Identify which cell holds the provided text, then report its (X, Y) central coordinate. 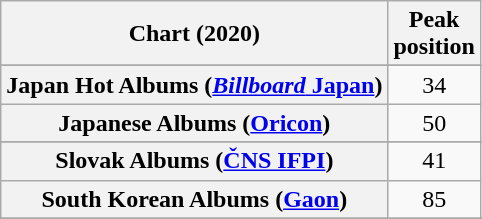
50 (434, 123)
85 (434, 199)
South Korean Albums (Gaon) (194, 199)
Japanese Albums (Oricon) (194, 123)
41 (434, 161)
Peakposition (434, 34)
Japan Hot Albums (Billboard Japan) (194, 85)
34 (434, 85)
Slovak Albums (ČNS IFPI) (194, 161)
Chart (2020) (194, 34)
